Output the [x, y] coordinate of the center of the cell containing the given text.  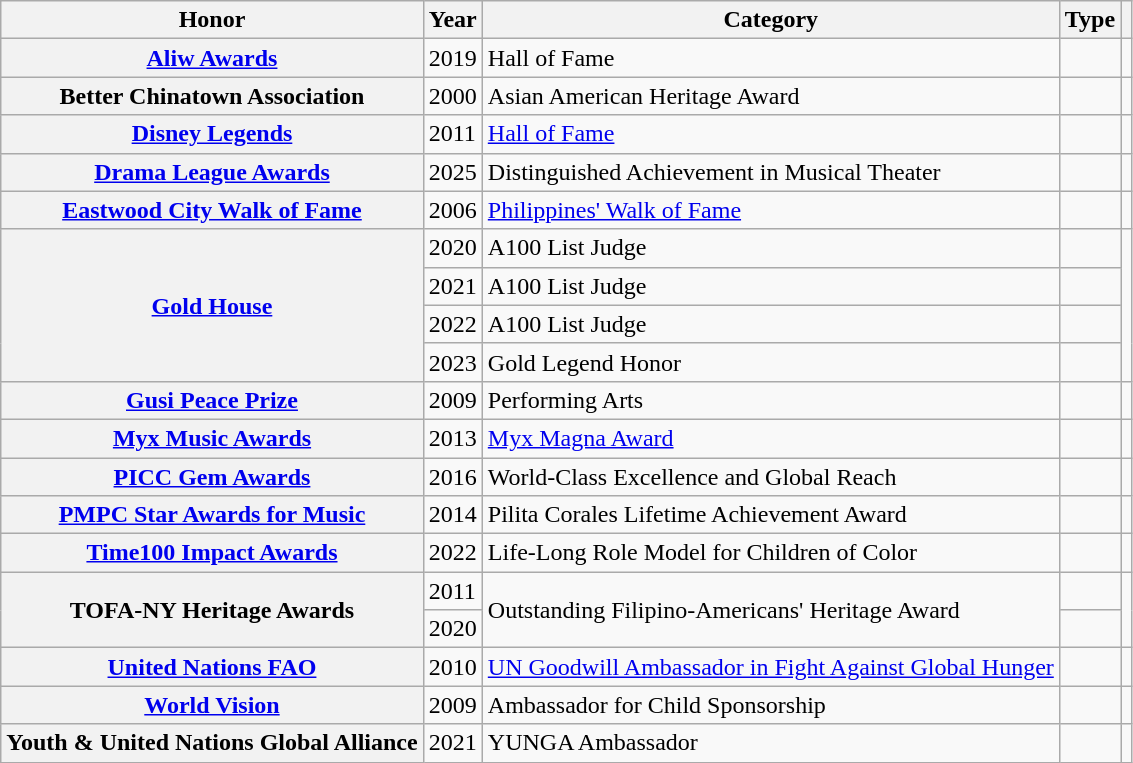
Performing Arts [770, 400]
Youth & United Nations Global Alliance [212, 743]
Life-Long Role Model for Children of Color [770, 553]
2014 [452, 515]
PICC Gem Awards [212, 477]
TOFA-NY Heritage Awards [212, 610]
YUNGA Ambassador [770, 743]
Eastwood City Walk of Fame [212, 210]
Year [452, 20]
Gusi Peace Prize [212, 400]
Aliw Awards [212, 58]
Myx Magna Award [770, 438]
Better Chinatown Association [212, 96]
Distinguished Achievement in Musical Theater [770, 172]
Honor [212, 20]
Type [1090, 20]
Disney Legends [212, 134]
Outstanding Filipino-Americans' Heritage Award [770, 610]
2019 [452, 58]
United Nations FAO [212, 667]
UN Goodwill Ambassador in Fight Against Global Hunger [770, 667]
Pilita Corales Lifetime Achievement Award [770, 515]
Ambassador for Child Sponsorship [770, 705]
2006 [452, 210]
Asian American Heritage Award [770, 96]
Category [770, 20]
2013 [452, 438]
2000 [452, 96]
Drama League Awards [212, 172]
2023 [452, 362]
World Vision [212, 705]
Gold House [212, 305]
2016 [452, 477]
Philippines' Walk of Fame [770, 210]
2025 [452, 172]
Time100 Impact Awards [212, 553]
PMPC Star Awards for Music [212, 515]
2010 [452, 667]
Myx Music Awards [212, 438]
Gold Legend Honor [770, 362]
World-Class Excellence and Global Reach [770, 477]
